Return the (X, Y) coordinate for the center point of the cell that contains the specified text.  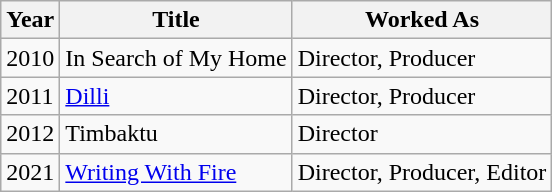
2021 (30, 172)
Worked As (422, 20)
2011 (30, 96)
Writing With Fire (176, 172)
Director (422, 134)
In Search of My Home (176, 58)
Timbaktu (176, 134)
Title (176, 20)
Director, Producer, Editor (422, 172)
2012 (30, 134)
Dilli (176, 96)
Year (30, 20)
2010 (30, 58)
